Search for the cell housing the specified text and yield its [x, y] center coordinate. 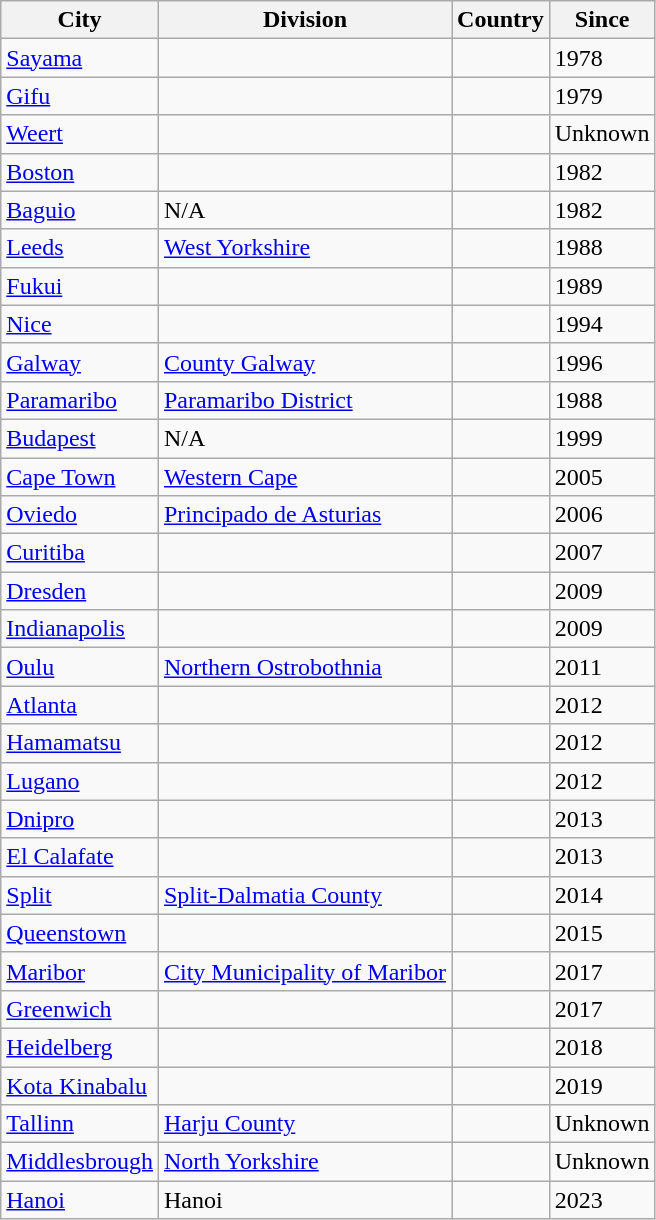
Dnipro [80, 819]
Weert [80, 134]
Lugano [80, 781]
Cape Town [80, 477]
Hamamatsu [80, 743]
City [80, 20]
Paramaribo District [304, 400]
Leeds [80, 248]
Harju County [304, 1124]
Kota Kinabalu [80, 1085]
Gifu [80, 96]
Fukui [80, 286]
West Yorkshire [304, 248]
Nice [80, 324]
Principado de Asturias [304, 515]
2011 [602, 667]
Baguio [80, 210]
Oulu [80, 667]
1994 [602, 324]
Galway [80, 362]
Heidelberg [80, 1047]
2018 [602, 1047]
1979 [602, 96]
Queenstown [80, 933]
1989 [602, 286]
Paramaribo [80, 400]
Split-Dalmatia County [304, 895]
2005 [602, 477]
Maribor [80, 971]
Budapest [80, 438]
County Galway [304, 362]
Indianapolis [80, 629]
Tallinn [80, 1124]
2015 [602, 933]
Boston [80, 172]
2023 [602, 1200]
Curitiba [80, 553]
1978 [602, 58]
Middlesbrough [80, 1162]
Since [602, 20]
Atlanta [80, 705]
Split [80, 895]
2006 [602, 515]
Division [304, 20]
2014 [602, 895]
Western Cape [304, 477]
Northern Ostrobothnia [304, 667]
City Municipality of Maribor [304, 971]
Sayama [80, 58]
Greenwich [80, 1009]
North Yorkshire [304, 1162]
1996 [602, 362]
Dresden [80, 591]
2019 [602, 1085]
El Calafate [80, 857]
1999 [602, 438]
Oviedo [80, 515]
2007 [602, 553]
Country [501, 20]
